Find where the given text appears and provide that cell's center as (X, Y) coordinate. 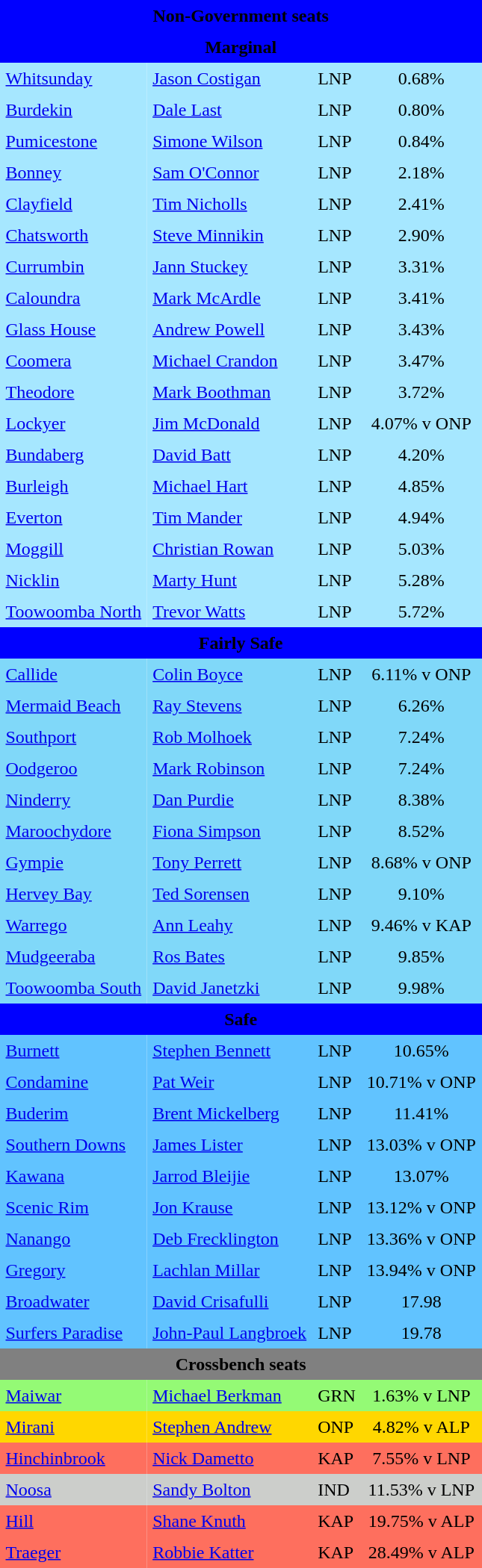
Lachlan Millar (230, 1271)
Marginal (241, 48)
Mudgeeraba (73, 957)
6.26% (421, 706)
13.03% v ONP (421, 1145)
Burnett (73, 1051)
Ros Bates (230, 957)
IND (337, 1490)
Scenic Rim (73, 1208)
2.41% (421, 205)
Simone Wilson (230, 142)
Clayfield (73, 205)
Dan Purdie (230, 800)
Mark Boothman (230, 393)
David Batt (230, 455)
Sam O'Connor (230, 173)
Michael Hart (230, 487)
ONP (337, 1428)
Everton (73, 518)
Whitsunday (73, 79)
Ninderry (73, 800)
13.07% (421, 1177)
John-Paul Langbroek (230, 1334)
Pat Weir (230, 1083)
Fairly Safe (241, 644)
Callide (73, 675)
0.80% (421, 111)
10.65% (421, 1051)
0.84% (421, 142)
6.11% v ONP (421, 675)
Dale Last (230, 111)
4.82% v ALP (421, 1428)
Jason Costigan (230, 79)
Tim Mander (230, 518)
19.75% v ALP (421, 1522)
Moggill (73, 550)
Tony Perrett (230, 863)
3.72% (421, 393)
3.47% (421, 361)
Jarrod Bleijie (230, 1177)
4.20% (421, 455)
9.46% v KAP (421, 926)
Steve Minnikin (230, 236)
Lockyer (73, 424)
8.52% (421, 832)
Mermaid Beach (73, 706)
Hervey Bay (73, 895)
Mirani (73, 1428)
Nick Dametto (230, 1459)
1.63% v LNP (421, 1396)
Southport (73, 738)
4.94% (421, 518)
Maiwar (73, 1396)
11.53% v LNP (421, 1490)
Glass House (73, 330)
Mark Robinson (230, 769)
3.31% (421, 267)
Stephen Andrew (230, 1428)
Stephen Bennett (230, 1051)
Caloundra (73, 299)
Nanango (73, 1239)
2.18% (421, 173)
Pumicestone (73, 142)
Toowoomba North (73, 612)
Ted Sorensen (230, 895)
David Janetzki (230, 989)
Oodgeroo (73, 769)
5.72% (421, 612)
Marty Hunt (230, 581)
5.28% (421, 581)
Burleigh (73, 487)
Jon Krause (230, 1208)
Fiona Simpson (230, 832)
9.85% (421, 957)
13.94% v ONP (421, 1271)
Non-Government seats (241, 16)
Bonney (73, 173)
Mark McArdle (230, 299)
Andrew Powell (230, 330)
Broadwater (73, 1302)
Burdekin (73, 111)
11.41% (421, 1114)
Noosa (73, 1490)
Ray Stevens (230, 706)
Kawana (73, 1177)
Southern Downs (73, 1145)
David Crisafulli (230, 1302)
Jim McDonald (230, 424)
Shane Knuth (230, 1522)
Crossbench seats (241, 1365)
Warrego (73, 926)
Sandy Bolton (230, 1490)
9.98% (421, 989)
Brent Mickelberg (230, 1114)
Surfers Paradise (73, 1334)
Colin Boyce (230, 675)
Toowoomba South (73, 989)
10.71% v ONP (421, 1083)
13.12% v ONP (421, 1208)
Hinchinbrook (73, 1459)
Nicklin (73, 581)
James Lister (230, 1145)
4.85% (421, 487)
Chatsworth (73, 236)
13.36% v ONP (421, 1239)
Theodore (73, 393)
Gregory (73, 1271)
Michael Berkman (230, 1396)
Jann Stuckey (230, 267)
3.41% (421, 299)
5.03% (421, 550)
0.68% (421, 79)
Tim Nicholls (230, 205)
Currumbin (73, 267)
Bundaberg (73, 455)
2.90% (421, 236)
Deb Frecklington (230, 1239)
Buderim (73, 1114)
9.10% (421, 895)
8.38% (421, 800)
Coomera (73, 361)
8.68% v ONP (421, 863)
Rob Molhoek (230, 738)
3.43% (421, 330)
GRN (337, 1396)
4.07% v ONP (421, 424)
Hill (73, 1522)
Gympie (73, 863)
Ann Leahy (230, 926)
Safe (241, 1020)
17.98 (421, 1302)
Maroochydore (73, 832)
7.55% v LNP (421, 1459)
Michael Crandon (230, 361)
Christian Rowan (230, 550)
Trevor Watts (230, 612)
19.78 (421, 1334)
Condamine (73, 1083)
